Scan for the cell matching the given text and deliver its (X, Y) coordinate at center. 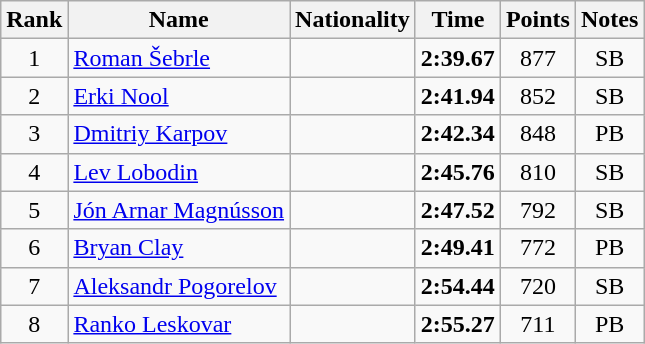
792 (538, 210)
848 (538, 134)
3 (34, 134)
2:41.94 (458, 96)
Lev Lobodin (179, 172)
877 (538, 58)
2:39.67 (458, 58)
Name (179, 20)
Notes (609, 20)
2:55.27 (458, 324)
Aleksandr Pogorelov (179, 286)
Jón Arnar Magnússon (179, 210)
2 (34, 96)
Rank (34, 20)
711 (538, 324)
772 (538, 248)
Bryan Clay (179, 248)
Ranko Leskovar (179, 324)
Nationality (353, 20)
Roman Šebrle (179, 58)
8 (34, 324)
2:42.34 (458, 134)
810 (538, 172)
Dmitriy Karpov (179, 134)
7 (34, 286)
2:47.52 (458, 210)
5 (34, 210)
720 (538, 286)
852 (538, 96)
4 (34, 172)
Time (458, 20)
2:45.76 (458, 172)
2:54.44 (458, 286)
6 (34, 248)
Erki Nool (179, 96)
1 (34, 58)
Points (538, 20)
2:49.41 (458, 248)
